Scan for the cell matching the given text and deliver its (x, y) coordinate at center. 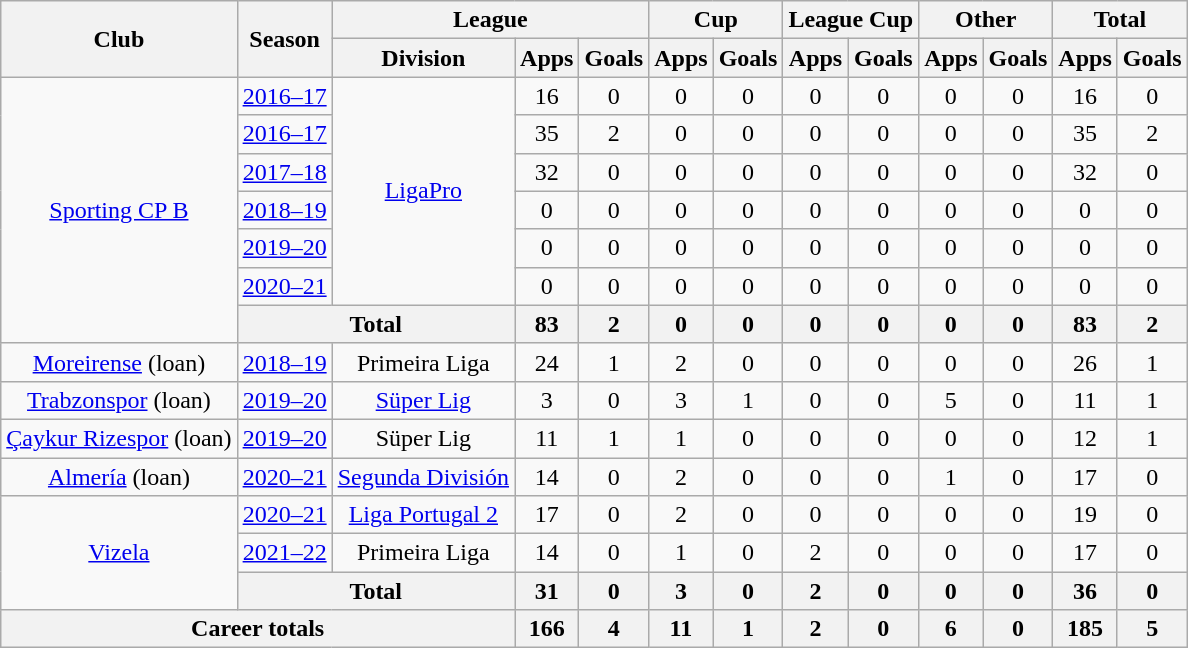
Club (119, 39)
Vizela (119, 553)
Liga Portugal 2 (423, 515)
36 (1085, 591)
2017–18 (284, 172)
Segunda División (423, 477)
LigaPro (423, 191)
12 (1085, 438)
2021–22 (284, 553)
4 (614, 629)
19 (1085, 515)
166 (547, 629)
Sporting CP B (119, 210)
26 (1085, 362)
6 (951, 629)
Other (986, 20)
Trabzonspor (loan) (119, 400)
League (490, 20)
185 (1085, 629)
31 (547, 591)
Çaykur Rizespor (loan) (119, 438)
League Cup (851, 20)
Division (423, 58)
Season (284, 39)
Career totals (258, 629)
24 (547, 362)
Almería (loan) (119, 477)
Moreirense (loan) (119, 362)
Cup (716, 20)
